For the text-containing cell, return its midpoint in [x, y] coordinate format. 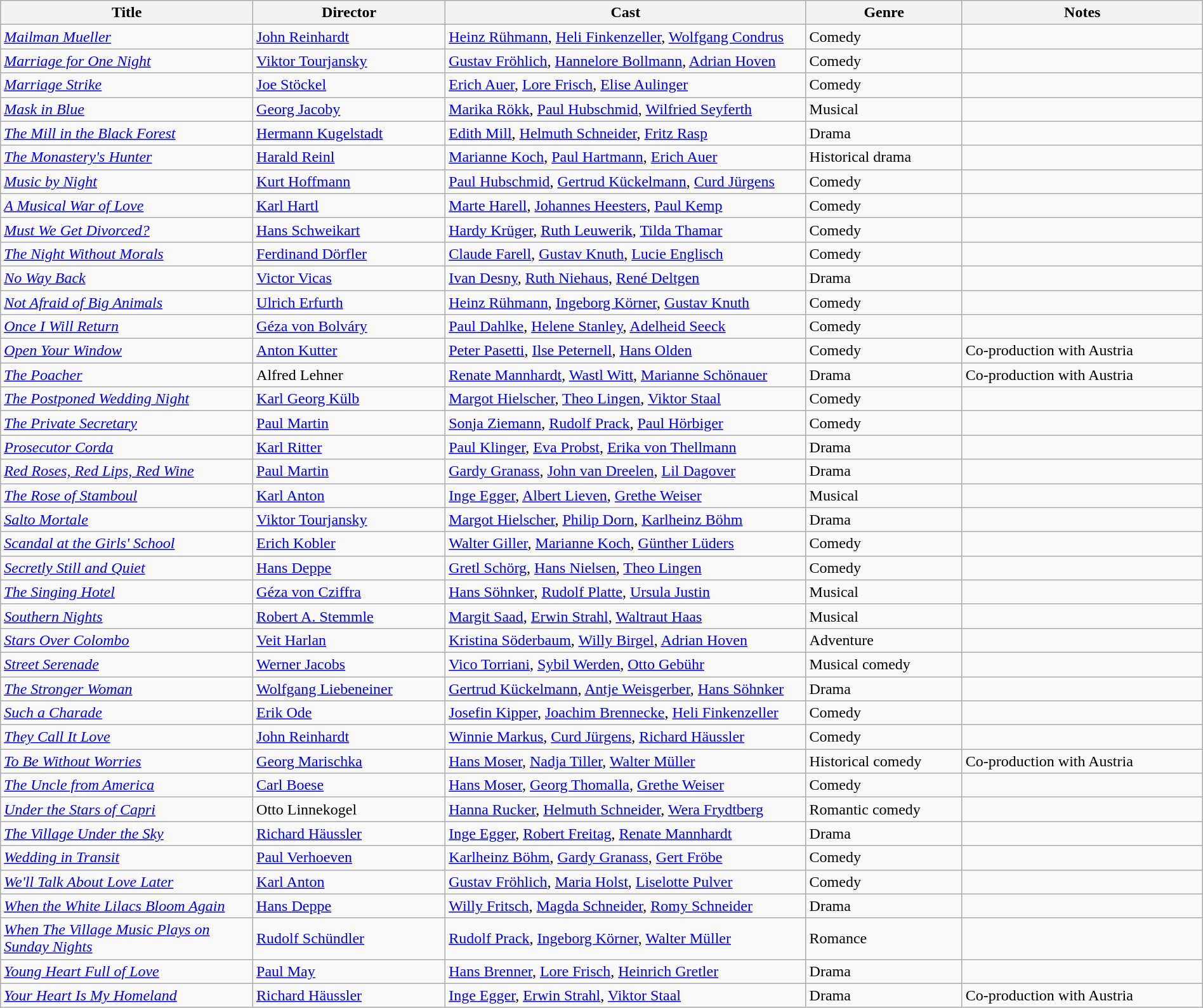
Adventure [884, 640]
Sonja Ziemann, Rudolf Prack, Paul Hörbiger [626, 423]
Your Heart Is My Homeland [127, 995]
To Be Without Worries [127, 761]
Josefin Kipper, Joachim Brennecke, Heli Finkenzeller [626, 713]
They Call It Love [127, 737]
Margot Hielscher, Philip Dorn, Karlheinz Böhm [626, 520]
Erich Auer, Lore Frisch, Elise Aulinger [626, 85]
Gertrud Kückelmann, Antje Weisgerber, Hans Söhnker [626, 688]
Stars Over Colombo [127, 640]
Hardy Krüger, Ruth Leuwerik, Tilda Thamar [626, 230]
Winnie Markus, Curd Jürgens, Richard Häussler [626, 737]
Peter Pasetti, Ilse Peternell, Hans Olden [626, 351]
Paul Hubschmid, Gertrud Kückelmann, Curd Jürgens [626, 181]
Historical drama [884, 157]
Walter Giller, Marianne Koch, Günther Lüders [626, 544]
A Musical War of Love [127, 206]
Hans Brenner, Lore Frisch, Heinrich Gretler [626, 971]
Hans Schweikart [349, 230]
Erik Ode [349, 713]
Georg Marischka [349, 761]
The Mill in the Black Forest [127, 133]
Rudolf Prack, Ingeborg Körner, Walter Müller [626, 939]
The Postponed Wedding Night [127, 399]
Marianne Koch, Paul Hartmann, Erich Auer [626, 157]
The Poacher [127, 375]
Georg Jacoby [349, 109]
The Night Without Morals [127, 254]
Wolfgang Liebeneiner [349, 688]
Young Heart Full of Love [127, 971]
Inge Egger, Erwin Strahl, Viktor Staal [626, 995]
Otto Linnekogel [349, 809]
Hanna Rucker, Helmuth Schneider, Wera Frydtberg [626, 809]
Margit Saad, Erwin Strahl, Waltraut Haas [626, 616]
Salto Mortale [127, 520]
Victor Vicas [349, 278]
Director [349, 13]
Inge Egger, Robert Freitag, Renate Mannhardt [626, 834]
Such a Charade [127, 713]
Genre [884, 13]
Gustav Fröhlich, Hannelore Bollmann, Adrian Hoven [626, 61]
The Village Under the Sky [127, 834]
Wedding in Transit [127, 858]
Veit Harlan [349, 640]
Title [127, 13]
The Singing Hotel [127, 592]
Gustav Fröhlich, Maria Holst, Liselotte Pulver [626, 882]
We'll Talk About Love Later [127, 882]
Street Serenade [127, 664]
Hans Moser, Georg Thomalla, Grethe Weiser [626, 785]
Karl Hartl [349, 206]
Heinz Rühmann, Heli Finkenzeller, Wolfgang Condrus [626, 37]
Géza von Cziffra [349, 592]
Hermann Kugelstadt [349, 133]
Gardy Granass, John van Dreelen, Lil Dagover [626, 471]
Ferdinand Dörfler [349, 254]
The Monastery's Hunter [127, 157]
Rudolf Schündler [349, 939]
When The Village Music Plays on Sunday Nights [127, 939]
Karlheinz Böhm, Gardy Granass, Gert Fröbe [626, 858]
Under the Stars of Capri [127, 809]
Margot Hielscher, Theo Lingen, Viktor Staal [626, 399]
Paul Klinger, Eva Probst, Erika von Thellmann [626, 447]
Renate Mannhardt, Wastl Witt, Marianne Schönauer [626, 375]
Southern Nights [127, 616]
Mask in Blue [127, 109]
Secretly Still and Quiet [127, 568]
Karl Ritter [349, 447]
When the White Lilacs Bloom Again [127, 906]
Robert A. Stemmle [349, 616]
Willy Fritsch, Magda Schneider, Romy Schneider [626, 906]
Musical comedy [884, 664]
Notes [1082, 13]
The Stronger Woman [127, 688]
Karl Georg Külb [349, 399]
Heinz Rühmann, Ingeborg Körner, Gustav Knuth [626, 303]
Mailman Mueller [127, 37]
Not Afraid of Big Animals [127, 303]
Ivan Desny, Ruth Niehaus, René Deltgen [626, 278]
Historical comedy [884, 761]
Paul May [349, 971]
No Way Back [127, 278]
Anton Kutter [349, 351]
Erich Kobler [349, 544]
Gretl Schörg, Hans Nielsen, Theo Lingen [626, 568]
Cast [626, 13]
Géza von Bolváry [349, 327]
Open Your Window [127, 351]
Scandal at the Girls' School [127, 544]
Marika Rökk, Paul Hubschmid, Wilfried Seyferth [626, 109]
Music by Night [127, 181]
The Private Secretary [127, 423]
Hans Moser, Nadja Tiller, Walter Müller [626, 761]
Prosecutor Corda [127, 447]
Inge Egger, Albert Lieven, Grethe Weiser [626, 495]
Claude Farell, Gustav Knuth, Lucie Englisch [626, 254]
Hans Söhnker, Rudolf Platte, Ursula Justin [626, 592]
Red Roses, Red Lips, Red Wine [127, 471]
Must We Get Divorced? [127, 230]
Vico Torriani, Sybil Werden, Otto Gebühr [626, 664]
The Rose of Stamboul [127, 495]
Paul Dahlke, Helene Stanley, Adelheid Seeck [626, 327]
Harald Reinl [349, 157]
Alfred Lehner [349, 375]
Kristina Söderbaum, Willy Birgel, Adrian Hoven [626, 640]
Marte Harell, Johannes Heesters, Paul Kemp [626, 206]
Edith Mill, Helmuth Schneider, Fritz Rasp [626, 133]
Paul Verhoeven [349, 858]
Once I Will Return [127, 327]
Joe Stöckel [349, 85]
Romantic comedy [884, 809]
Marriage Strike [127, 85]
The Uncle from America [127, 785]
Romance [884, 939]
Werner Jacobs [349, 664]
Marriage for One Night [127, 61]
Ulrich Erfurth [349, 303]
Carl Boese [349, 785]
Kurt Hoffmann [349, 181]
